Locate the cell with the specified text and output its (x, y) center coordinate. 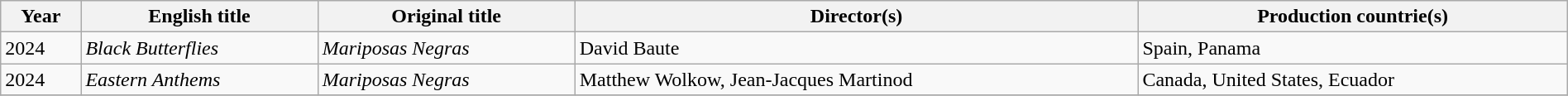
Director(s) (857, 17)
Eastern Anthems (199, 79)
David Baute (857, 48)
English title (199, 17)
Spain, Panama (1353, 48)
Original title (447, 17)
Black Butterflies (199, 48)
Year (41, 17)
Matthew Wolkow, Jean-Jacques Martinod (857, 79)
Canada, United States, Ecuador (1353, 79)
Production countrie(s) (1353, 17)
